Pinpoint the cell where the given text exists, returning its (X, Y) midpoint coordinate. 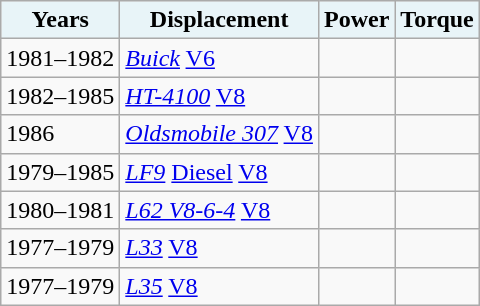
Torque (437, 20)
1979–1985 (60, 172)
L33 V8 (220, 248)
Buick V6 (220, 58)
HT-4100 V8 (220, 96)
1980–1981 (60, 210)
Oldsmobile 307 V8 (220, 134)
LF9 Diesel V8 (220, 172)
Power (356, 20)
Displacement (220, 20)
Years (60, 20)
1986 (60, 134)
1981–1982 (60, 58)
L62 V8-6-4 V8 (220, 210)
L35 V8 (220, 286)
1982–1985 (60, 96)
